Output the (X, Y) coordinate of the center of the cell containing the given text.  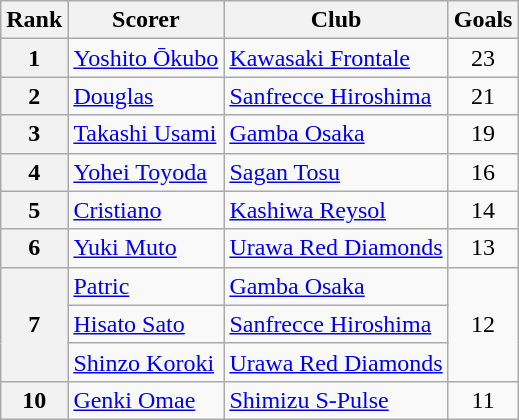
Cristiano (146, 210)
6 (34, 248)
Club (336, 20)
Genki Omae (146, 400)
4 (34, 172)
Takashi Usami (146, 134)
Douglas (146, 96)
14 (483, 210)
Goals (483, 20)
2 (34, 96)
Kashiwa Reysol (336, 210)
16 (483, 172)
19 (483, 134)
Rank (34, 20)
7 (34, 324)
Hisato Sato (146, 324)
Scorer (146, 20)
3 (34, 134)
21 (483, 96)
Yuki Muto (146, 248)
5 (34, 210)
Yoshito Ōkubo (146, 58)
Patric (146, 286)
23 (483, 58)
Sagan Tosu (336, 172)
Yohei Toyoda (146, 172)
Shinzo Koroki (146, 362)
Kawasaki Frontale (336, 58)
10 (34, 400)
11 (483, 400)
Shimizu S-Pulse (336, 400)
12 (483, 324)
13 (483, 248)
1 (34, 58)
